Locate the cell with the specified text and output its (X, Y) center coordinate. 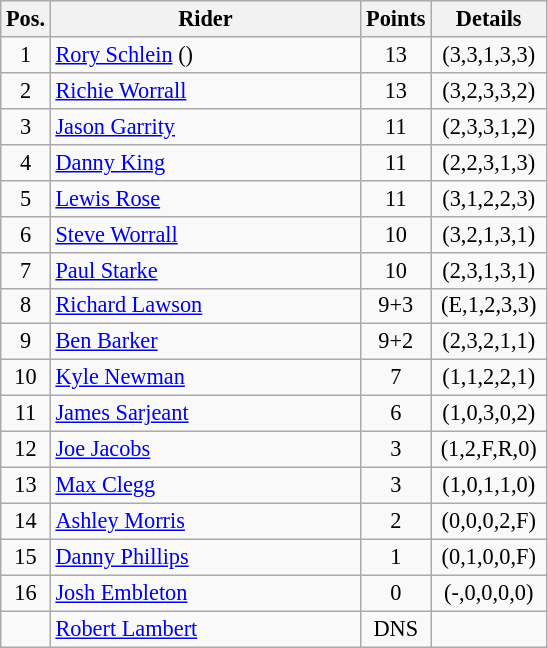
Lewis Rose (205, 198)
Danny King (205, 162)
James Sarjeant (205, 414)
Steve Worrall (205, 234)
DNS (396, 629)
9+2 (396, 342)
(1,2,F,R,0) (488, 450)
(3,3,1,3,3) (488, 55)
(3,2,3,3,2) (488, 90)
Max Clegg (205, 485)
(2,3,3,1,2) (488, 126)
Details (488, 19)
Danny Phillips (205, 557)
12 (26, 450)
Richard Lawson (205, 306)
(0,0,0,2,F) (488, 521)
9+3 (396, 306)
Paul Starke (205, 270)
5 (26, 198)
(2,2,3,1,3) (488, 162)
15 (26, 557)
(1,0,1,1,0) (488, 485)
Rory Schlein () (205, 55)
4 (26, 162)
(2,3,1,3,1) (488, 270)
(E,1,2,3,3) (488, 306)
(1,1,2,2,1) (488, 378)
Richie Worrall (205, 90)
8 (26, 306)
Ben Barker (205, 342)
Kyle Newman (205, 378)
(1,0,3,0,2) (488, 414)
Joe Jacobs (205, 450)
9 (26, 342)
Robert Lambert (205, 629)
(-,0,0,0,0) (488, 593)
Jason Garrity (205, 126)
Pos. (26, 19)
14 (26, 521)
(3,1,2,2,3) (488, 198)
Points (396, 19)
(2,3,2,1,1) (488, 342)
(0,1,0,0,F) (488, 557)
Rider (205, 19)
Josh Embleton (205, 593)
(3,2,1,3,1) (488, 234)
Ashley Morris (205, 521)
16 (26, 593)
0 (396, 593)
